Determine the (x, y) coordinate at the center of the cell enclosing the given text.  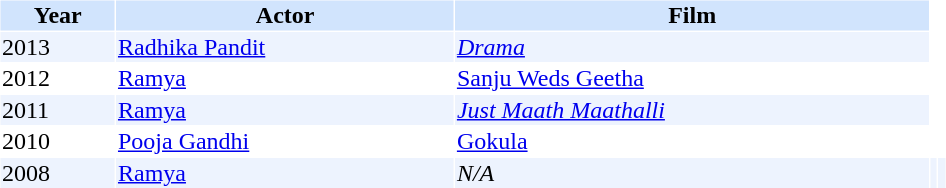
Sanju Weds Geetha (692, 79)
Gokula (692, 141)
Radhika Pandit (284, 47)
N/A (692, 173)
2010 (57, 141)
Just Maath Maathalli (692, 110)
2011 (57, 110)
Film (692, 15)
2012 (57, 79)
Pooja Gandhi (284, 141)
Year (57, 15)
Drama (692, 47)
2013 (57, 47)
Actor (284, 15)
2008 (57, 173)
